Output the (x, y) coordinate of the center of the cell containing the given text.  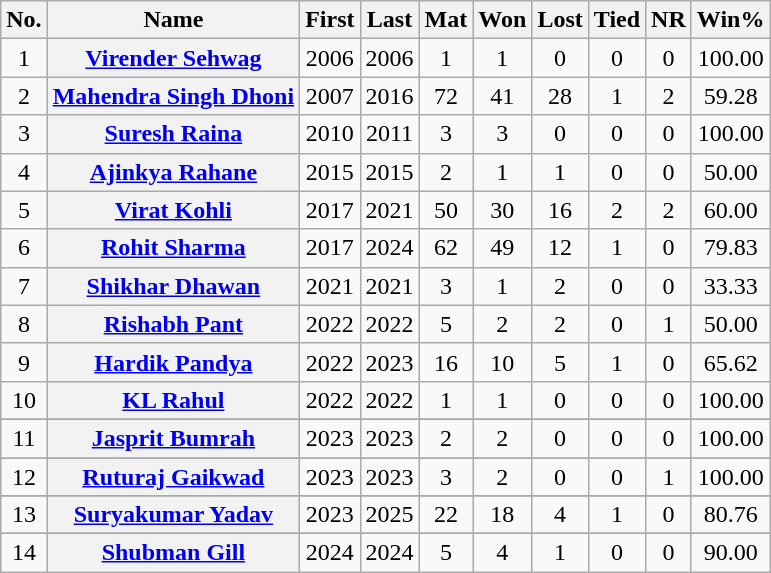
14 (24, 553)
Name (173, 20)
First (330, 20)
6 (24, 248)
41 (502, 96)
18 (502, 515)
7 (24, 286)
NR (669, 20)
Hardik Pandya (173, 362)
2011 (390, 134)
13 (24, 515)
9 (24, 362)
Last (390, 20)
60.00 (730, 210)
KL Rahul (173, 400)
2025 (390, 515)
Tied (616, 20)
2010 (330, 134)
Rohit Sharma (173, 248)
22 (446, 515)
Virat Kohli (173, 210)
Shikhar Dhawan (173, 286)
2007 (330, 96)
Shubman Gill (173, 553)
50 (446, 210)
30 (502, 210)
65.62 (730, 362)
Win% (730, 20)
Suryakumar Yadav (173, 515)
8 (24, 324)
Virender Sehwag (173, 58)
Mahendra Singh Dhoni (173, 96)
11 (24, 438)
33.33 (730, 286)
Mat (446, 20)
90.00 (730, 553)
28 (560, 96)
59.28 (730, 96)
72 (446, 96)
80.76 (730, 515)
2016 (390, 96)
No. (24, 20)
Ajinkya Rahane (173, 172)
Rishabh Pant (173, 324)
Won (502, 20)
62 (446, 248)
Ruturaj Gaikwad (173, 477)
Suresh Raina (173, 134)
79.83 (730, 248)
Jasprit Bumrah (173, 438)
Lost (560, 20)
49 (502, 248)
